Extract the (x, y) coordinate from the center of the cell holding the provided text.  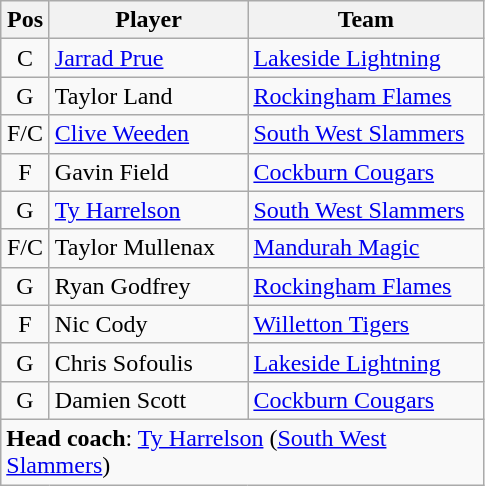
Head coach: Ty Harrelson (South West Slammers) (242, 452)
Ryan Godfrey (148, 286)
Mandurah Magic (366, 248)
Gavin Field (148, 172)
Willetton Tigers (366, 324)
Nic Cody (148, 324)
Team (366, 20)
Taylor Land (148, 96)
Taylor Mullenax (148, 248)
Player (148, 20)
Pos (26, 20)
Clive Weeden (148, 134)
Chris Sofoulis (148, 362)
C (26, 58)
Damien Scott (148, 400)
Ty Harrelson (148, 210)
Jarrad Prue (148, 58)
